Extract the (X, Y) coordinate from the center of the cell holding the provided text.  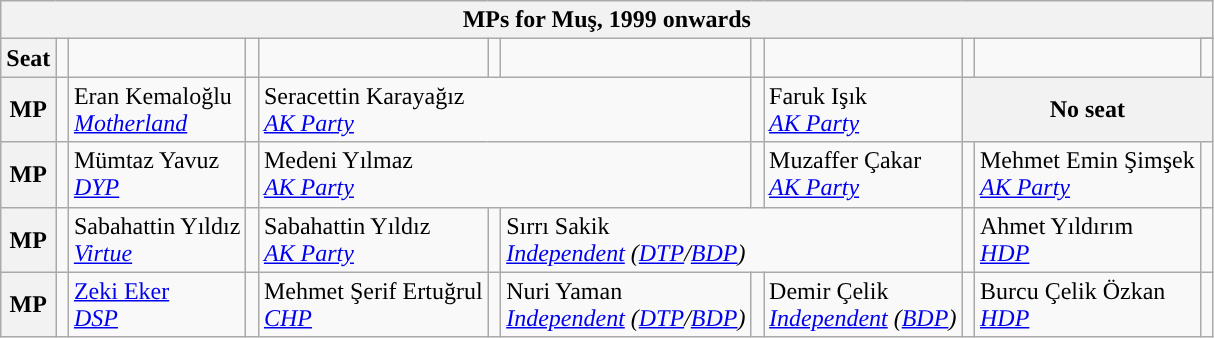
Ahmet YıldırımHDP (1087, 240)
Burcu Çelik ÖzkanHDP (1087, 304)
Nuri YamanIndependent (DTP/BDP) (626, 304)
Medeni YılmazAK Party (504, 174)
Sabahattin YıldızAK Party (373, 240)
Demir ÇelikIndependent (BDP) (863, 304)
Mehmet Şerif ErtuğrulCHP (373, 304)
Sabahattin YıldızVirtue (156, 240)
Seracettin KarayağızAK Party (504, 110)
Mümtaz YavuzDYP (156, 174)
MPs for Muş, 1999 onwards (607, 20)
Zeki EkerDSP (156, 304)
Faruk IşıkAK Party (863, 110)
Seat (28, 58)
No seat (1088, 110)
Sırrı SakikIndependent (DTP/BDP) (732, 240)
Eran KemaloğluMotherland (156, 110)
Muzaffer ÇakarAK Party (863, 174)
Mehmet Emin ŞimşekAK Party (1087, 174)
